Provide the [X, Y] coordinate of the cell's center where the given text is located.  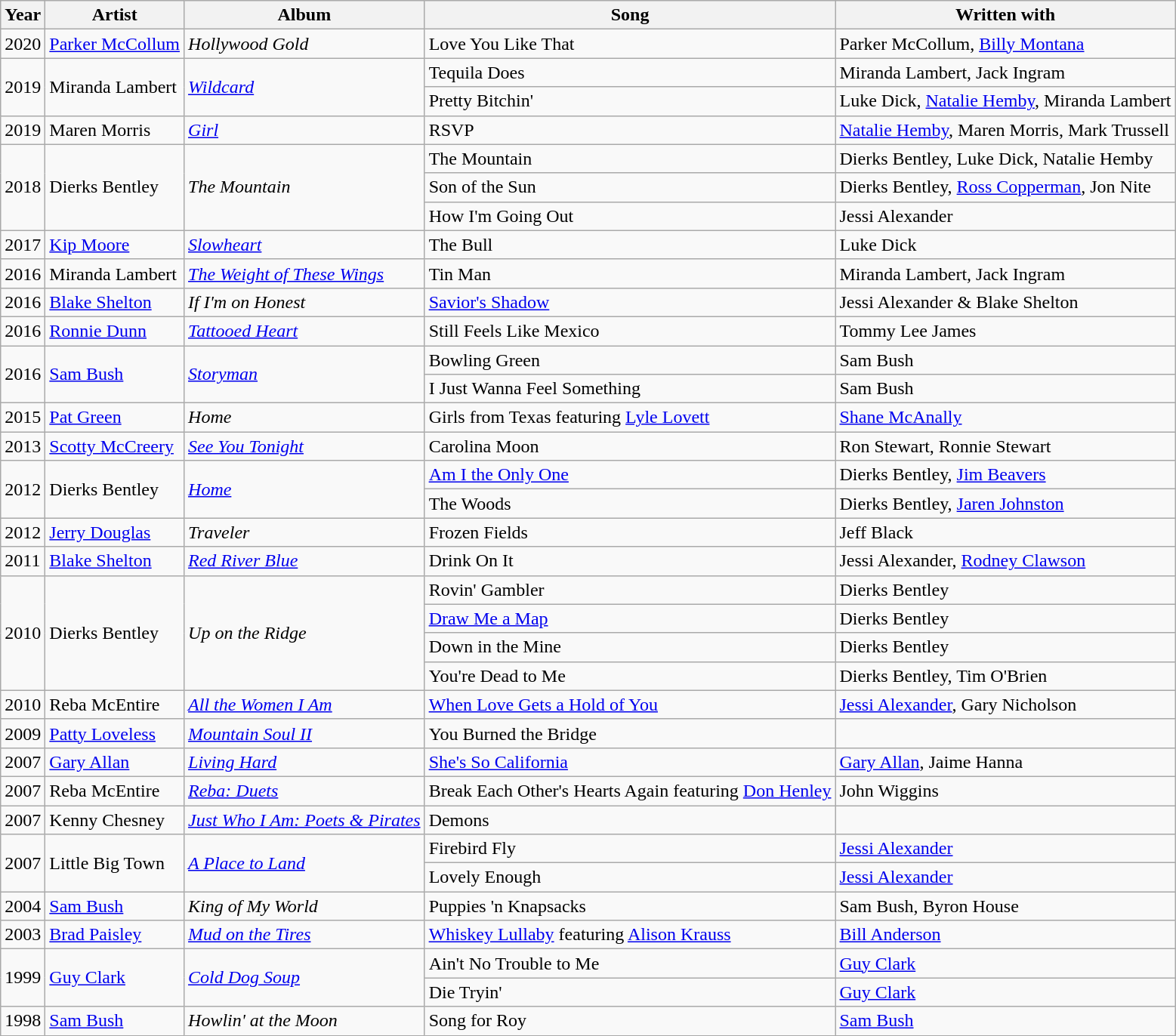
Hollywood Gold [305, 44]
Ron Stewart, Ronnie Stewart [1005, 446]
Luke Dick [1005, 245]
She's So California [630, 762]
Bill Anderson [1005, 935]
Demons [630, 819]
John Wiggins [1005, 791]
Break Each Other's Hearts Again featuring Don Henley [630, 791]
Jessi Alexander & Blake Shelton [1005, 302]
Jerry Douglas [115, 532]
Puppies 'n Knapsacks [630, 906]
The Woods [630, 504]
Storyman [305, 375]
Tommy Lee James [1005, 331]
Tin Man [630, 273]
Written with [1005, 15]
Shane McAnally [1005, 418]
Scotty McCreery [115, 446]
Die Tryin' [630, 992]
Girls from Texas featuring Lyle Lovett [630, 418]
Dierks Bentley, Jaren Johnston [1005, 504]
Up on the Ridge [305, 633]
Brad Paisley [115, 935]
Mud on the Tires [305, 935]
2018 [23, 187]
Am I the Only One [630, 475]
Jessi Alexander, Rodney Clawson [1005, 561]
Jessi Alexander, Gary Nicholson [1005, 705]
2003 [23, 935]
Pat Green [115, 418]
Tequila Does [630, 72]
Natalie Hemby, Maren Morris, Mark Trussell [1005, 130]
Frozen Fields [630, 532]
Reba: Duets [305, 791]
You Burned the Bridge [630, 733]
Jeff Black [1005, 532]
Cold Dog Soup [305, 978]
2011 [23, 561]
Still Feels Like Mexico [630, 331]
Draw Me a Map [630, 618]
Wildcard [305, 87]
Just Who I Am: Poets & Pirates [305, 819]
2015 [23, 418]
A Place to Land [305, 863]
The Bull [630, 245]
Slowheart [305, 245]
1998 [23, 1021]
Parker McCollum [115, 44]
Red River Blue [305, 561]
Kenny Chesney [115, 819]
Lovely Enough [630, 877]
Carolina Moon [630, 446]
Mountain Soul II [305, 733]
Whiskey Lullaby featuring Alison Krauss [630, 935]
Song [630, 15]
RSVP [630, 130]
Ronnie Dunn [115, 331]
Rovin' Gambler [630, 590]
Kip Moore [115, 245]
2009 [23, 733]
When Love Gets a Hold of You [630, 705]
Traveler [305, 532]
Dierks Bentley, Tim O'Brien [1005, 676]
Down in the Mine [630, 647]
Firebird Fly [630, 849]
King of My World [305, 906]
Luke Dick, Natalie Hemby, Miranda Lambert [1005, 101]
Song for Roy [630, 1021]
Sam Bush, Byron House [1005, 906]
See You Tonight [305, 446]
Son of the Sun [630, 187]
Gary Allan [115, 762]
2020 [23, 44]
Dierks Bentley, Luke Dick, Natalie Hemby [1005, 159]
The Weight of These Wings [305, 273]
Bowling Green [630, 360]
Love You Like That [630, 44]
Gary Allan, Jaime Hanna [1005, 762]
Dierks Bentley, Ross Copperman, Jon Nite [1005, 187]
Patty Loveless [115, 733]
2013 [23, 446]
Drink On It [630, 561]
Living Hard [305, 762]
Dierks Bentley, Jim Beavers [1005, 475]
1999 [23, 978]
Girl [305, 130]
Parker McCollum, Billy Montana [1005, 44]
2017 [23, 245]
2004 [23, 906]
Year [23, 15]
Savior's Shadow [630, 302]
Pretty Bitchin' [630, 101]
How I'm Going Out [630, 216]
Howlin' at the Moon [305, 1021]
Little Big Town [115, 863]
Artist [115, 15]
You're Dead to Me [630, 676]
If I'm on Honest [305, 302]
Tattooed Heart [305, 331]
Ain't No Trouble to Me [630, 964]
Maren Morris [115, 130]
I Just Wanna Feel Something [630, 389]
Album [305, 15]
All the Women I Am [305, 705]
